Extract the (X, Y) coordinate from the center of the cell holding the provided text.  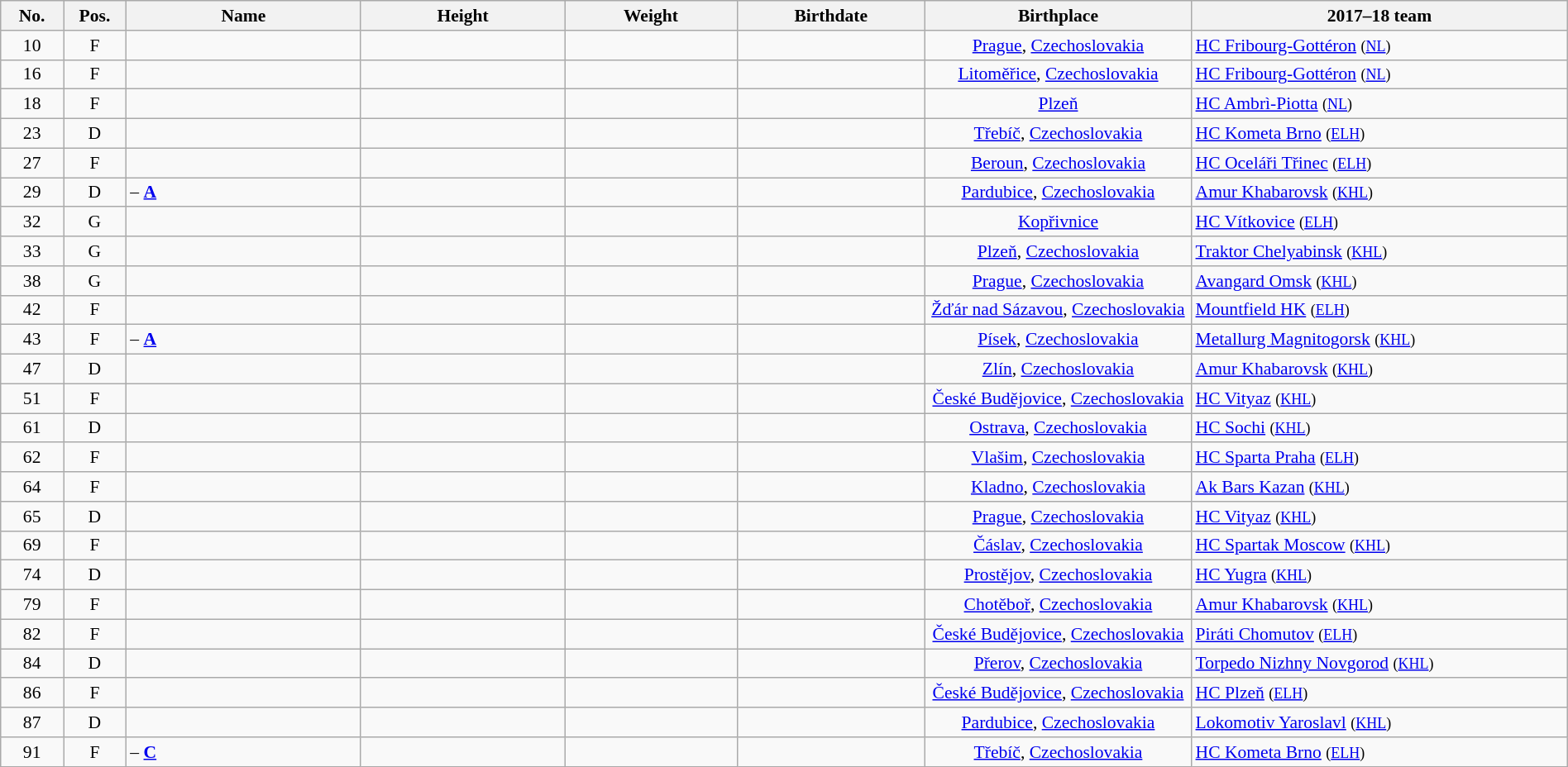
Metallurg Magnitogorsk (KHL) (1379, 340)
51 (32, 398)
82 (32, 634)
10 (32, 45)
Traktor Chelyabinsk (KHL) (1379, 251)
Písek, Czechoslovakia (1058, 340)
HC Oceláři Třinec (ELH) (1379, 163)
79 (32, 605)
Height (462, 16)
Weight (651, 16)
– C (243, 752)
38 (32, 281)
61 (32, 428)
64 (32, 487)
Chotěboř, Czechoslovakia (1058, 605)
27 (32, 163)
69 (32, 545)
HC Yugra (KHL) (1379, 575)
Kopřivnice (1058, 222)
Ak Bars Kazan (KHL) (1379, 487)
65 (32, 517)
32 (32, 222)
Plzeň, Czechoslovakia (1058, 251)
33 (32, 251)
No. (32, 16)
Birthdate (830, 16)
Vlašim, Czechoslovakia (1058, 458)
2017–18 team (1379, 16)
29 (32, 193)
Prostějov, Czechoslovakia (1058, 575)
62 (32, 458)
Pos. (95, 16)
74 (32, 575)
Piráti Chomutov (ELH) (1379, 634)
42 (32, 310)
HC Spartak Moscow (KHL) (1379, 545)
86 (32, 693)
Kladno, Czechoslovakia (1058, 487)
Zlín, Czechoslovakia (1058, 369)
Name (243, 16)
Lokomotiv Yaroslavl (KHL) (1379, 722)
Plzeň (1058, 104)
Mountfield HK (ELH) (1379, 310)
84 (32, 664)
16 (32, 74)
87 (32, 722)
Avangard Omsk (KHL) (1379, 281)
Čáslav, Czechoslovakia (1058, 545)
23 (32, 134)
Birthplace (1058, 16)
Přerov, Czechoslovakia (1058, 664)
HC Plzeň (ELH) (1379, 693)
Torpedo Nizhny Novgorod (KHL) (1379, 664)
Beroun, Czechoslovakia (1058, 163)
43 (32, 340)
Žďár nad Sázavou, Czechoslovakia (1058, 310)
47 (32, 369)
HC Ambrì-Piotta (NL) (1379, 104)
91 (32, 752)
HC Vítkovice (ELH) (1379, 222)
HC Sparta Praha (ELH) (1379, 458)
Ostrava, Czechoslovakia (1058, 428)
HC Sochi (KHL) (1379, 428)
Litoměřice, Czechoslovakia (1058, 74)
18 (32, 104)
